From the cell containing the given text, extract its center point as [X, Y] coordinate. 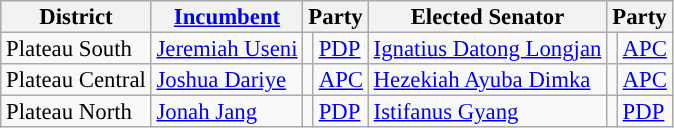
District [76, 17]
Incumbent [227, 17]
Ignatius Datong Longjan [487, 49]
Elected Senator [487, 17]
Joshua Dariye [227, 80]
Plateau North [76, 112]
Istifanus Gyang [487, 112]
Jonah Jang [227, 112]
Jeremiah Useni [227, 49]
Plateau South [76, 49]
Hezekiah Ayuba Dimka [487, 80]
Plateau Central [76, 80]
